Find where the given text appears and provide that cell's center as (X, Y) coordinate. 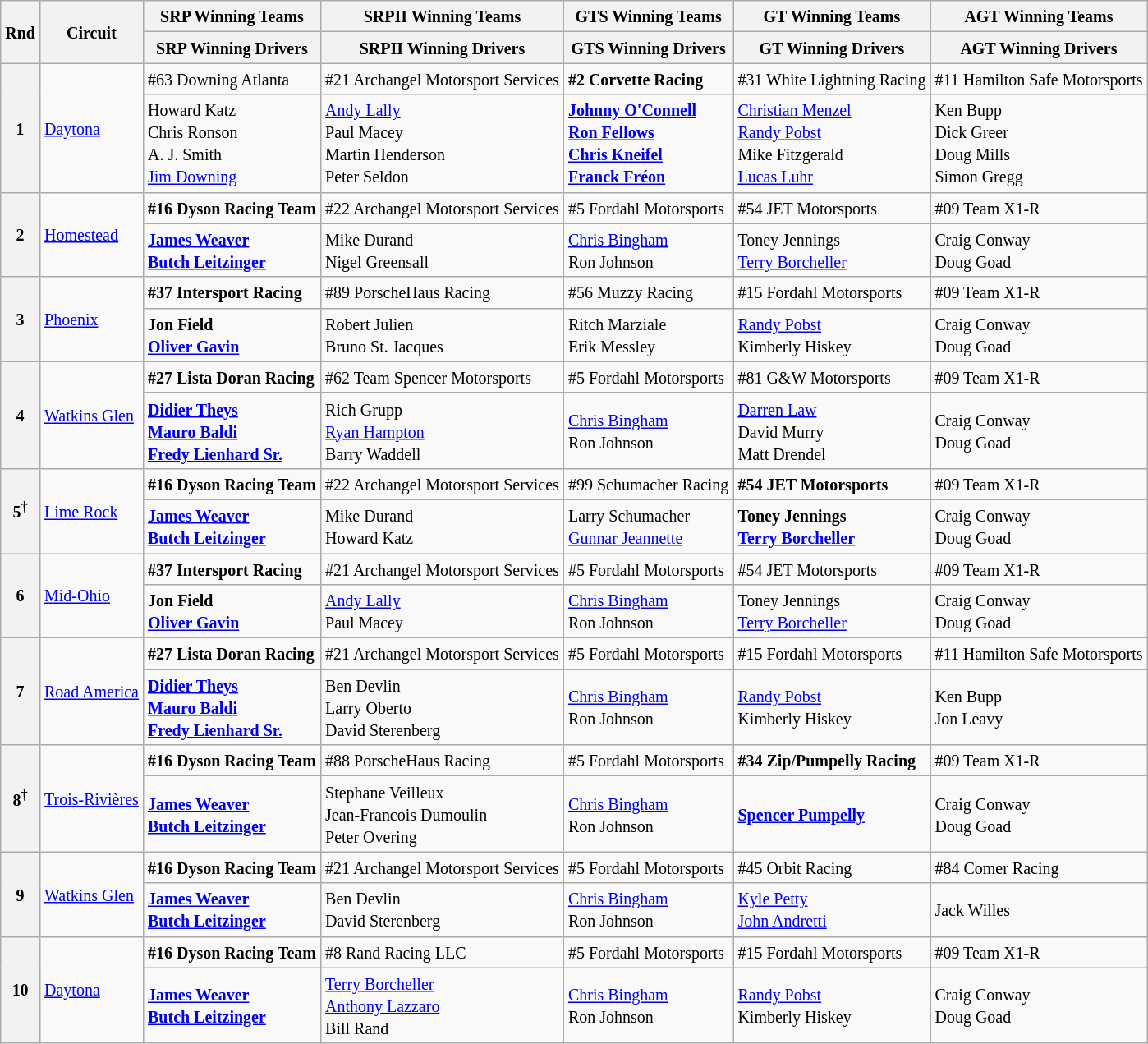
SRPII Winning Drivers (443, 48)
Ken Bupp Jon Leavy (1039, 707)
GT Winning Teams (832, 16)
Jack Willes (1039, 910)
GTS Winning Drivers (648, 48)
AGT Winning Drivers (1039, 48)
#45 Orbit Racing (832, 867)
Ben Devlin David Sterenberg (443, 910)
GT Winning Drivers (832, 48)
#89 PorscheHaus Racing (443, 292)
#63 Downing Atlanta (232, 79)
Mid-Ohio (91, 596)
Circuit (91, 32)
#8 Rand Racing LLC (443, 952)
3 (21, 319)
7 (21, 692)
Rnd (21, 32)
#99 Schumacher Racing (648, 484)
6 (21, 596)
5† (21, 511)
Phoenix (91, 319)
Darren Law David Murry Matt Drendel (832, 430)
Johnny O'Connell Ron Fellows Chris Kneifel Franck Fréon (648, 143)
Howard Katz Chris Ronson A. J. Smith Jim Downing (232, 143)
#31 White Lightning Racing (832, 79)
AGT Winning Teams (1039, 16)
#84 Comer Racing (1039, 867)
#81 G&W Motorsports (832, 377)
Christian Menzel Randy Pobst Mike Fitzgerald Lucas Luhr (832, 143)
8† (21, 798)
#56 Muzzy Racing (648, 292)
Stephane Veilleux Jean-Francois Dumoulin Peter Overing (443, 814)
Andy Lally Paul Macey Martin Henderson Peter Seldon (443, 143)
Robert Julien Bruno St. Jacques (443, 335)
Terry Borcheller Anthony Lazzaro Bill Rand (443, 1005)
9 (21, 894)
Homestead (91, 235)
Mike Durand Howard Katz (443, 526)
2 (21, 235)
Ken Bupp Dick Greer Doug Mills Simon Gregg (1039, 143)
#62 Team Spencer Motorsports (443, 377)
SRP Winning Drivers (232, 48)
Ritch Marziale Erik Messley (648, 335)
1 (21, 128)
Ben Devlin Larry Oberto David Sterenberg (443, 707)
Mike Durand Nigel Greensall (443, 250)
SRP Winning Teams (232, 16)
Road America (91, 692)
Trois-Rivières (91, 798)
#88 PorscheHaus Racing (443, 761)
Spencer Pumpelly (832, 814)
Rich Grupp Ryan Hampton Barry Waddell (443, 430)
SRPII Winning Teams (443, 16)
Kyle Petty John Andretti (832, 910)
Andy Lally Paul Macey (443, 611)
Larry Schumacher Gunnar Jeannette (648, 526)
#2 Corvette Racing (648, 79)
#34 Zip/Pumpelly Racing (832, 761)
GTS Winning Teams (648, 16)
4 (21, 415)
10 (21, 990)
Lime Rock (91, 511)
